Capture the cell that displays the provided text and extract its (X, Y) central coordinate. 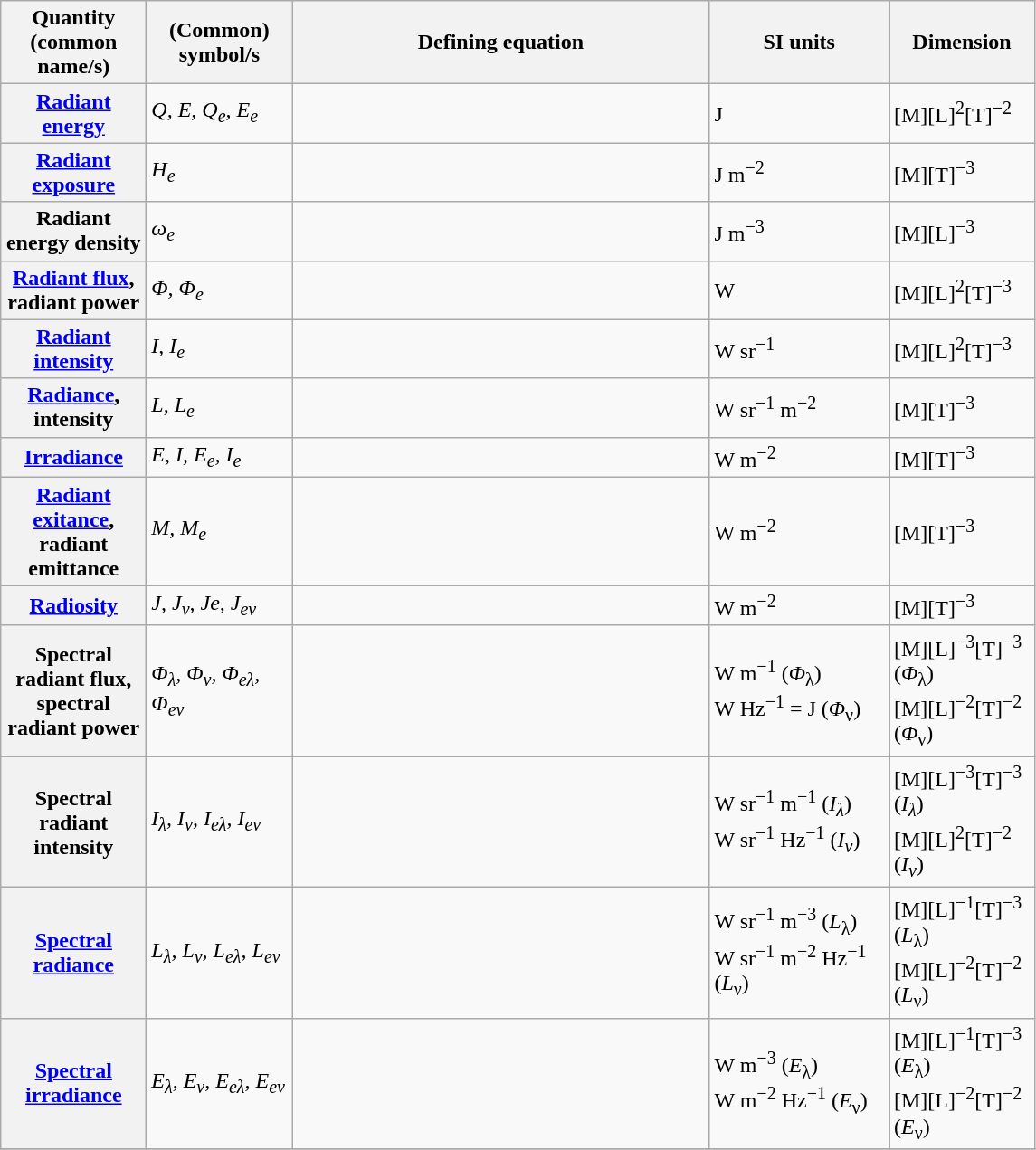
J m−2 (800, 172)
Lλ, Lν, Leλ, Leν (219, 954)
Radiant exposure (74, 172)
E, I, Ee, Ie (219, 458)
[M][L]−3[T]−3 (Iλ) [M][L]2[T]−2 (Iν) (961, 822)
W sr−1 m−3 (Lλ) W sr−1 m−2 Hz−1 (Lν) (800, 954)
Radiant intensity (74, 349)
J (800, 114)
W m−1 (Φλ) W Hz−1 = J (Φν) (800, 691)
Quantity (common name/s) (74, 43)
W sr−1 (800, 349)
Φ, Φe (219, 290)
Q, E, Qe, Ee (219, 114)
[M][L]−3 (961, 232)
SI units (800, 43)
ωe (219, 232)
Irradiance (74, 458)
J m−3 (800, 232)
Defining equation (501, 43)
Spectral radiant intensity (74, 822)
Eλ, Eν, Eeλ, Eeν (219, 1084)
(Common) symbol/s (219, 43)
I, Ie (219, 349)
[M][L]−1[T]−3 (Eλ) [M][L]−2[T]−2 (Eν) (961, 1084)
Dimension (961, 43)
Iλ, Iν, Ieλ, Ieν (219, 822)
Radiosity (74, 606)
Spectral radiant flux, spectral radiant power (74, 691)
W m−3 (Eλ) W m−2 Hz−1 (Eν) (800, 1084)
Spectral radiance (74, 954)
Φλ, Φν, Φeλ, Φeν (219, 691)
Radiant energy (74, 114)
He (219, 172)
L, Le (219, 407)
M, Me (219, 532)
Spectral irradiance (74, 1084)
Radiant flux, radiant power (74, 290)
Radiance, intensity (74, 407)
[M][L]−1[T]−3 (Lλ) [M][L]−2[T]−2 (Lν) (961, 954)
W sr−1 m−2 (800, 407)
[M][L]−3[T]−3 (Φλ) [M][L]−2[T]−2 (Φν) (961, 691)
J, Jν, Je, Jeν (219, 606)
[M][L]2[T]−2 (961, 114)
Radiant exitance, radiant emittance (74, 532)
W (800, 290)
W sr−1 m−1 (Iλ) W sr−1 Hz−1 (Iν) (800, 822)
Radiant energy density (74, 232)
